Find where the given text appears and provide that cell's center as (x, y) coordinate. 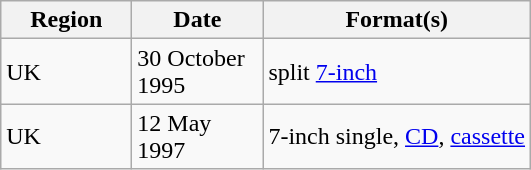
Region (66, 20)
30 October 1995 (198, 72)
7-inch single, CD, cassette (397, 136)
Format(s) (397, 20)
Date (198, 20)
12 May 1997 (198, 136)
split 7-inch (397, 72)
